Identify which cell holds the provided text, then report its (x, y) central coordinate. 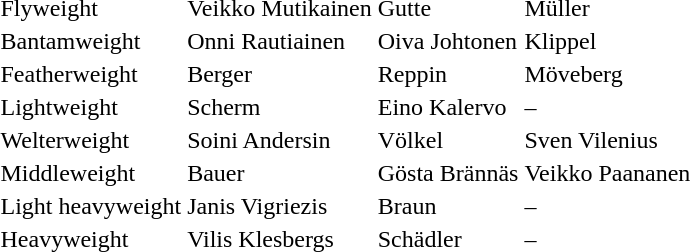
Bauer (280, 173)
Eino Kalervo (448, 107)
Gösta Brännäs (448, 173)
Völkel (448, 140)
Soini Andersin (280, 140)
Scherm (280, 107)
Janis Vigriezis (280, 206)
Reppin (448, 74)
Berger (280, 74)
Oiva Johtonen (448, 41)
Braun (448, 206)
Onni Rautiainen (280, 41)
